Identify which cell holds the provided text, then report its [X, Y] central coordinate. 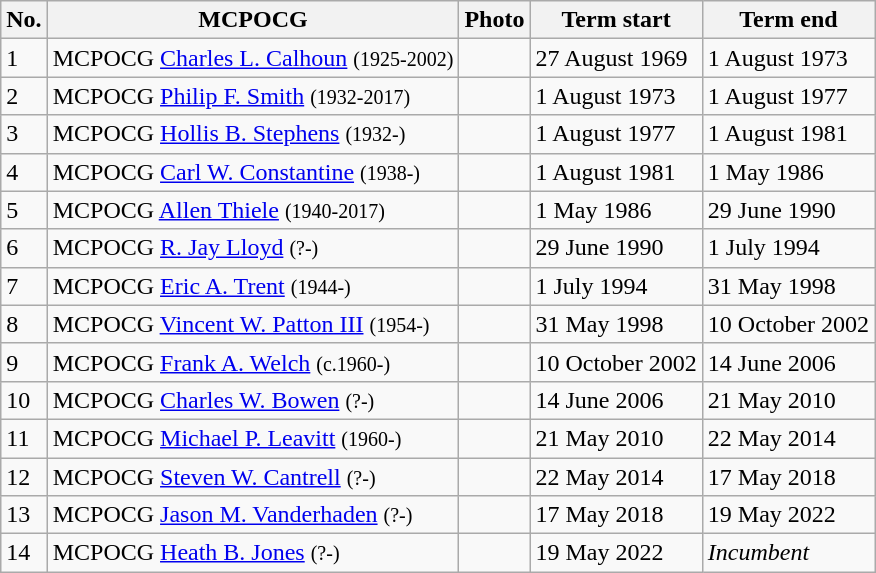
MCPOCG Allen Thiele (1940-2017) [253, 210]
MCPOCG [253, 20]
6 [24, 248]
13 [24, 515]
9 [24, 362]
5 [24, 210]
Photo [494, 20]
MCPOCG Eric A. Trent (1944-) [253, 286]
MCPOCG Philip F. Smith (1932-2017) [253, 96]
Incumbent [788, 553]
Term end [788, 20]
14 [24, 553]
11 [24, 438]
12 [24, 477]
2 [24, 96]
MCPOCG Charles W. Bowen (?-) [253, 400]
10 [24, 400]
MCPOCG Jason M. Vanderhaden (?-) [253, 515]
MCPOCG Frank A. Welch (c.1960-) [253, 362]
27 August 1969 [616, 58]
4 [24, 172]
MCPOCG Steven W. Cantrell (?-) [253, 477]
MCPOCG Michael P. Leavitt (1960-) [253, 438]
MCPOCG Heath B. Jones (?-) [253, 553]
MCPOCG Charles L. Calhoun (1925-2002) [253, 58]
No. [24, 20]
MCPOCG R. Jay Lloyd (?-) [253, 248]
MCPOCG Vincent W. Patton III (1954-) [253, 324]
1 [24, 58]
7 [24, 286]
MCPOCG Hollis B. Stephens (1932-) [253, 134]
MCPOCG Carl W. Constantine (1938-) [253, 172]
3 [24, 134]
Term start [616, 20]
8 [24, 324]
